Search for the cell housing the specified text and yield its [x, y] center coordinate. 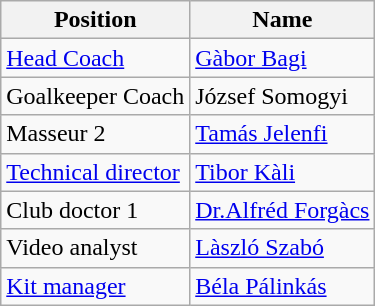
Béla Pálinkás [282, 286]
Club doctor 1 [96, 210]
Kit manager [96, 286]
Tamás Jelenfi [282, 134]
Làszló Szabó [282, 248]
Video analyst [96, 248]
Goalkeeper Coach [96, 96]
Position [96, 20]
Name [282, 20]
Tibor Kàli [282, 172]
József Somogyi [282, 96]
Technical director [96, 172]
Gàbor Bagi [282, 58]
Dr.Alfréd Forgàcs [282, 210]
Masseur 2 [96, 134]
Head Coach [96, 58]
